Detect which cell encompasses the target text, then output its [x, y] center coordinate. 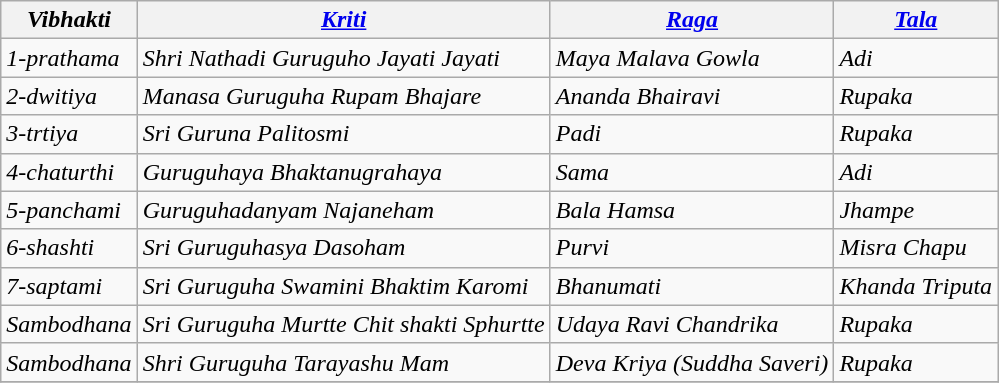
3-trtiya [69, 134]
Manasa Guruguha Rupam Bhajare [344, 96]
Sama [692, 172]
Khanda Triputa [916, 286]
Sri Guruguhasya Dasoham [344, 248]
Kriti [344, 20]
Udaya Ravi Chandrika [692, 324]
6-shashti [69, 248]
Tala [916, 20]
Sri Guruguha Swamini Bhaktim Karomi [344, 286]
Maya Malava Gowla [692, 58]
Sri Guruguha Murtte Chit shakti Sphurtte [344, 324]
Shri Guruguha Tarayashu Mam [344, 362]
Bhanumati [692, 286]
Shri Nathadi Guruguho Jayati Jayati [344, 58]
Sri Guruna Palitosmi [344, 134]
Vibhakti [69, 20]
Raga [692, 20]
Jhampe [916, 210]
Guruguhadanyam Najaneham [344, 210]
4-chaturthi [69, 172]
5-panchami [69, 210]
1-prathama [69, 58]
7-saptami [69, 286]
Ananda Bhairavi [692, 96]
Deva Kriya (Suddha Saveri) [692, 362]
Padi [692, 134]
Purvi [692, 248]
Bala Hamsa [692, 210]
Misra Chapu [916, 248]
2-dwitiya [69, 96]
Guruguhaya Bhaktanugrahaya [344, 172]
